Find where the given text appears and provide that cell's center as (X, Y) coordinate. 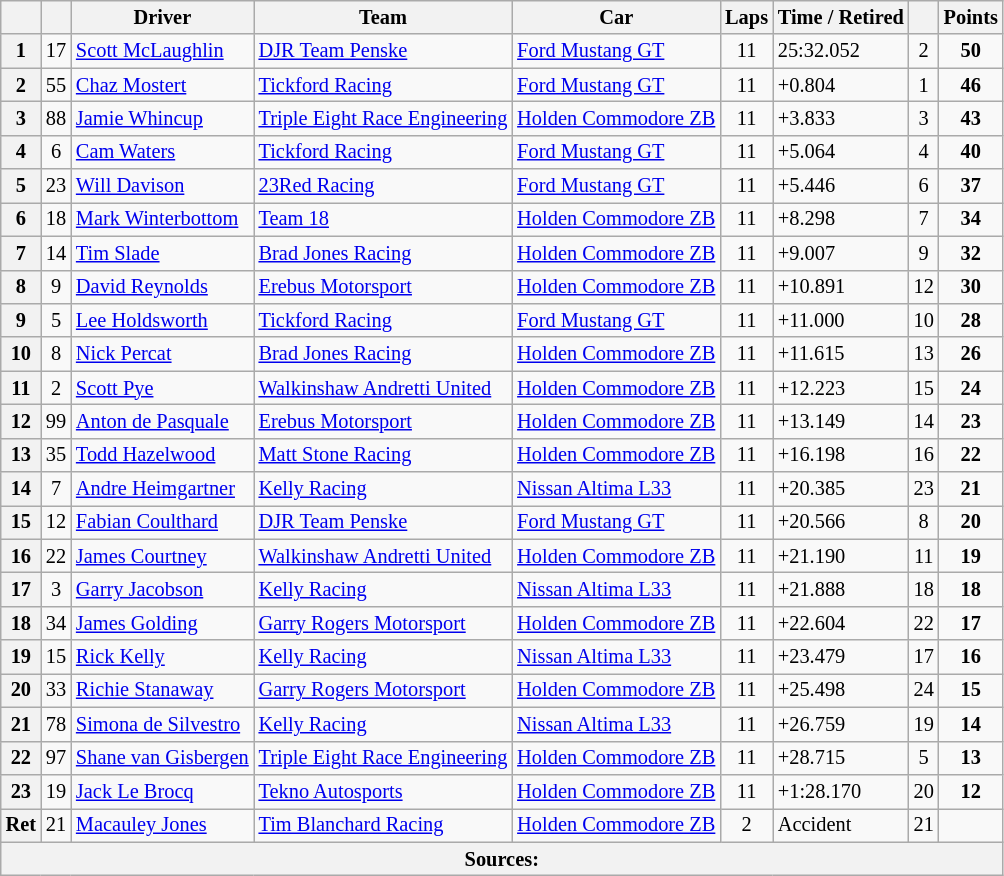
26 (971, 354)
Ret (21, 825)
97 (56, 758)
+10.891 (841, 287)
+23.479 (841, 657)
+12.223 (841, 388)
Cam Waters (162, 152)
28 (971, 320)
40 (971, 152)
+13.149 (841, 421)
Chaz Mostert (162, 85)
Rick Kelly (162, 657)
Scott McLaughlin (162, 51)
Shane van Gisbergen (162, 758)
Simona de Silvestro (162, 724)
Garry Jacobson (162, 589)
Todd Hazelwood (162, 455)
+5.064 (841, 152)
James Golding (162, 623)
33 (56, 690)
+8.298 (841, 219)
88 (56, 118)
Sources: (502, 859)
Car (616, 17)
+11.615 (841, 354)
Accident (841, 825)
+26.759 (841, 724)
+1:28.170 (841, 791)
Fabian Coulthard (162, 522)
+5.446 (841, 186)
78 (56, 724)
+0.804 (841, 85)
Tim Blanchard Racing (384, 825)
Laps (746, 17)
+11.000 (841, 320)
Andre Heimgartner (162, 489)
+3.833 (841, 118)
Tim Slade (162, 253)
46 (971, 85)
+28.715 (841, 758)
+20.566 (841, 522)
Richie Stanaway (162, 690)
Driver (162, 17)
+21.888 (841, 589)
Jack Le Brocq (162, 791)
+9.007 (841, 253)
Team (384, 17)
35 (56, 455)
Nick Percat (162, 354)
55 (56, 85)
Scott Pye (162, 388)
Jamie Whincup (162, 118)
Mark Winterbottom (162, 219)
Points (971, 17)
Lee Holdsworth (162, 320)
+22.604 (841, 623)
Matt Stone Racing (384, 455)
David Reynolds (162, 287)
+20.385 (841, 489)
32 (971, 253)
Macauley Jones (162, 825)
+16.198 (841, 455)
43 (971, 118)
Anton de Pasquale (162, 421)
37 (971, 186)
Will Davison (162, 186)
+25.498 (841, 690)
Time / Retired (841, 17)
+21.190 (841, 556)
50 (971, 51)
23Red Racing (384, 186)
James Courtney (162, 556)
99 (56, 421)
25:32.052 (841, 51)
30 (971, 287)
Tekno Autosports (384, 791)
Team 18 (384, 219)
